Pinpoint the cell where the given text exists, returning its (x, y) midpoint coordinate. 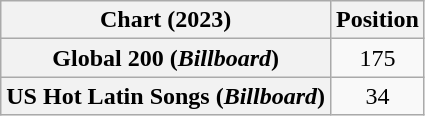
175 (378, 58)
Global 200 (Billboard) (166, 58)
US Hot Latin Songs (Billboard) (166, 96)
Position (378, 20)
Chart (2023) (166, 20)
34 (378, 96)
